From the cell containing the given text, extract its center point as [x, y] coordinate. 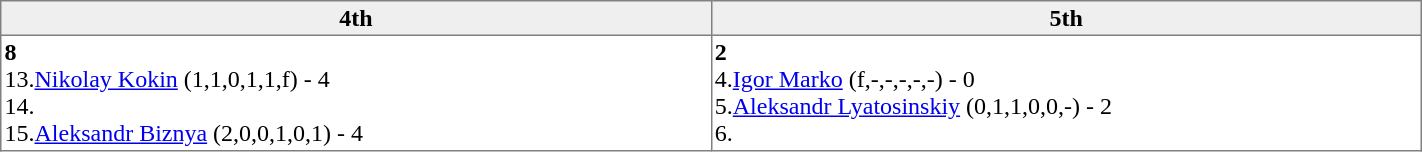
4th [356, 18]
813.Nikolay Kokin (1,1,0,1,1,f) - 414. 15.Aleksandr Biznya (2,0,0,1,0,1) - 4 [356, 93]
5th [1066, 18]
24.Igor Marko (f,-,-,-,-,-) - 05.Aleksandr Lyatosinskiy (0,1,1,0,0,-) - 26. [1066, 93]
